Search for the cell housing the specified text and yield its [x, y] center coordinate. 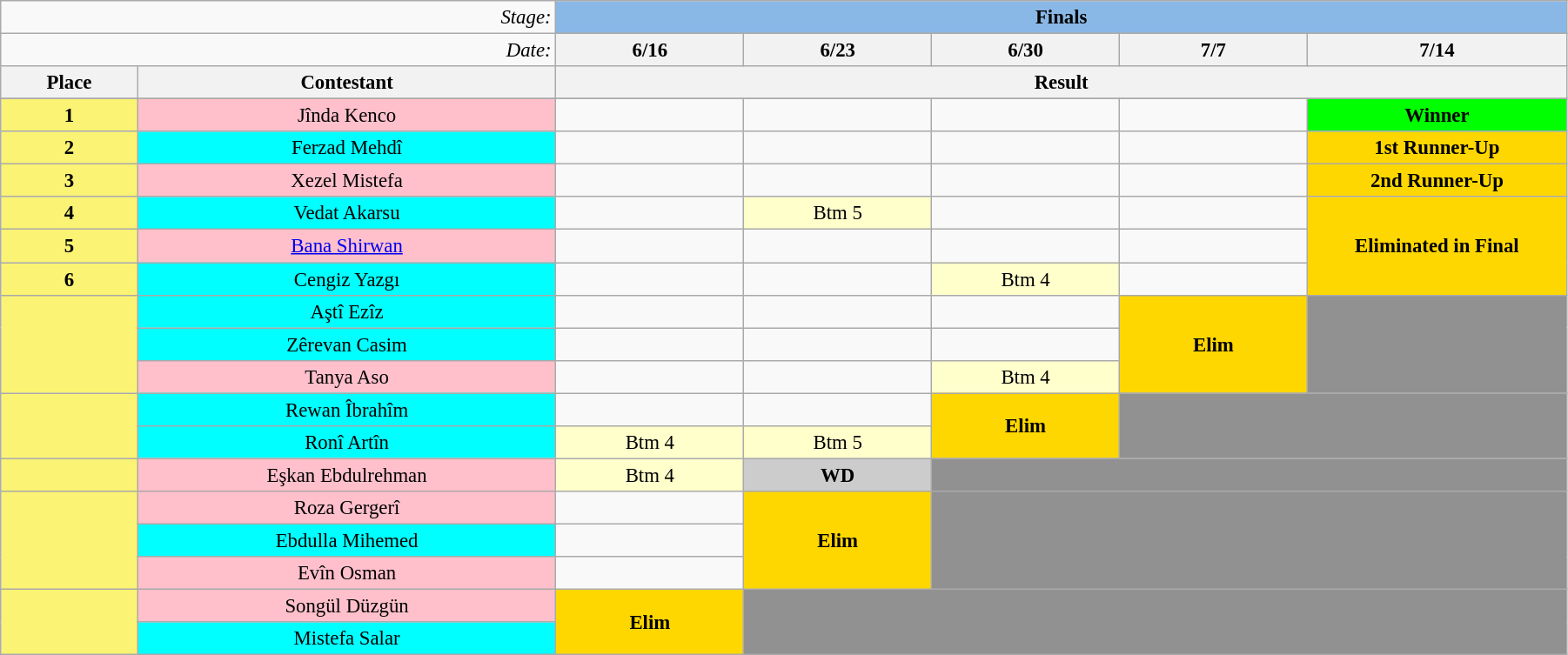
5 [70, 246]
WD [838, 475]
Ebdulla Mihemed [346, 540]
3 [70, 181]
7/7 [1213, 50]
Mistefa Salar [346, 638]
4 [70, 213]
6/23 [838, 50]
Eliminated in Final [1437, 245]
Roza Gergerî [346, 508]
Date: [278, 50]
Contestant [346, 83]
Eşkan Ebdulrehman [346, 475]
2nd Runner-Up [1437, 181]
1 [70, 116]
Songül Düzgün [346, 606]
Jînda Kenco [346, 116]
Winner [1437, 116]
7/14 [1437, 50]
Zêrevan Casim [346, 344]
2 [70, 148]
Xezel Mistefa [346, 181]
Stage: [278, 17]
Ferzad Mehdî [346, 148]
Tanya Aso [346, 377]
Cengiz Yazgı [346, 279]
Evîn Osman [346, 573]
1st Runner-Up [1437, 148]
Rewan Îbrahîm [346, 410]
Bana Shirwan [346, 246]
6/30 [1026, 50]
Vedat Akarsu [346, 213]
Place [70, 83]
Finals [1062, 17]
Ronî Artîn [346, 443]
Result [1062, 83]
6 [70, 279]
6/16 [650, 50]
Aştî Ezîz [346, 311]
